Provide the [X, Y] coordinate of the cell's center where the given text is located.  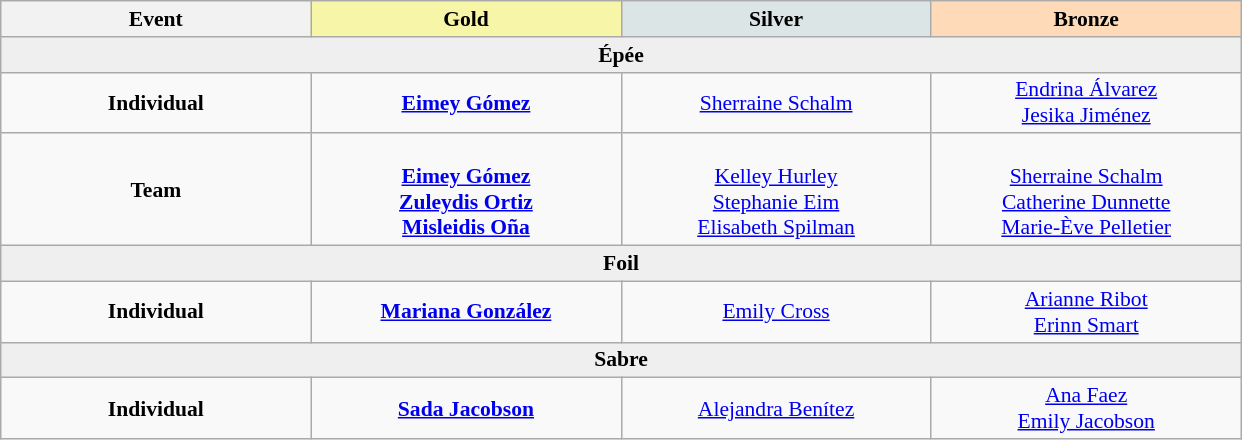
Kelley HurleyStephanie EimElisabeth Spilman [776, 190]
Foil [621, 264]
Sada Jacobson [466, 408]
Sherraine Schalm [776, 102]
Silver [776, 19]
Bronze [1086, 19]
Mariana González [466, 312]
Sabre [621, 360]
Arianne Ribot Erinn Smart [1086, 312]
Team [156, 190]
Emily Cross [776, 312]
Eimey Gómez [466, 102]
Eimey GómezZuleydis OrtizMisleidis Oña [466, 190]
Épée [621, 55]
Sherraine SchalmCatherine DunnetteMarie-Ève Pelletier [1086, 190]
Alejandra Benítez [776, 408]
Gold [466, 19]
Ana Faez Emily Jacobson [1086, 408]
Endrina Álvarez Jesika Jiménez [1086, 102]
Event [156, 19]
